Output the (X, Y) coordinate of the center of the cell containing the given text.  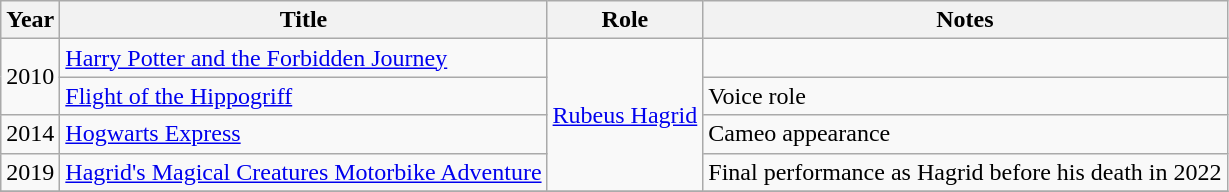
2019 (30, 172)
2014 (30, 134)
Title (304, 20)
Harry Potter and the Forbidden Journey (304, 58)
Voice role (965, 96)
Hogwarts Express (304, 134)
Role (625, 20)
Year (30, 20)
Cameo appearance (965, 134)
Hagrid's Magical Creatures Motorbike Adventure (304, 172)
Flight of the Hippogriff (304, 96)
Final performance as Hagrid before his death in 2022 (965, 172)
Rubeus Hagrid (625, 115)
2010 (30, 77)
Notes (965, 20)
